Return the [x, y] coordinate for the center point of the cell that contains the specified text.  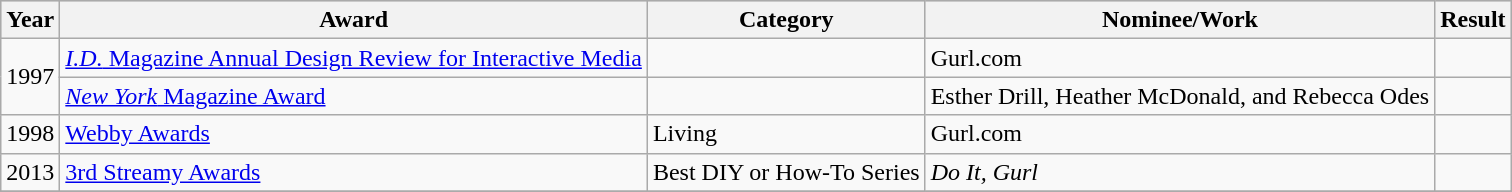
Result [1473, 20]
1997 [30, 77]
2013 [30, 172]
Living [786, 134]
Year [30, 20]
Nominee/Work [1180, 20]
New York Magazine Award [354, 96]
3rd Streamy Awards [354, 172]
Esther Drill, Heather McDonald, and Rebecca Odes [1180, 96]
Do It, Gurl [1180, 172]
1998 [30, 134]
Best DIY or How-To Series [786, 172]
Webby Awards [354, 134]
I.D. Magazine Annual Design Review for Interactive Media [354, 58]
Category [786, 20]
Award [354, 20]
